Scan for the cell matching the given text and deliver its [x, y] coordinate at center. 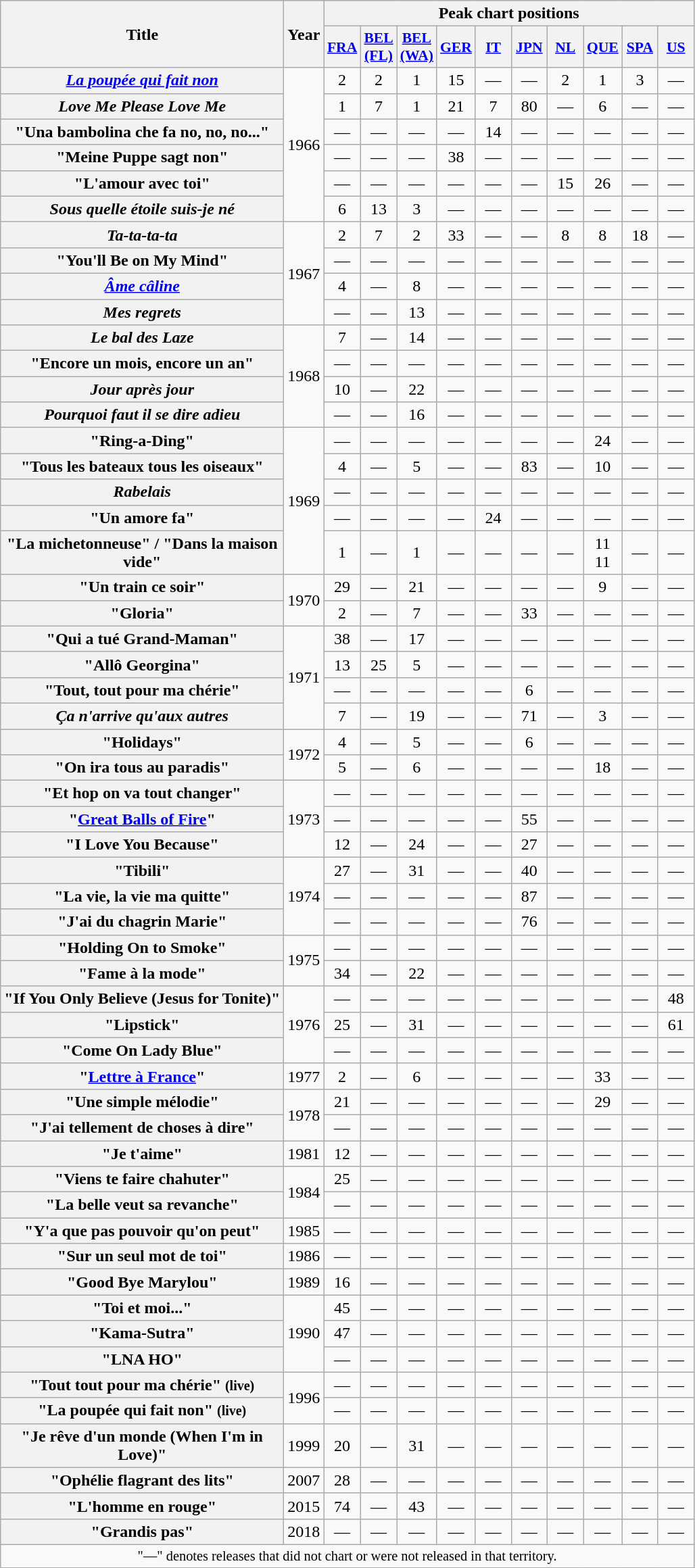
2015 [304, 1506]
1966 [304, 145]
43 [416, 1506]
1971 [304, 677]
"If You Only Believe (Jesus for Tonite)" [142, 999]
"J'ai du chagrin Marie" [142, 922]
9 [603, 587]
45 [342, 1308]
1978 [304, 1114]
1970 [304, 600]
"Fame à la mode" [142, 973]
1984 [304, 1192]
Pourquoi faut il se dire adieu [142, 415]
Peak chart positions [509, 14]
"I Love You Because" [142, 845]
28 [342, 1480]
55 [529, 819]
Ça n'arrive qu'aux autres [142, 716]
"Allô Georgina" [142, 664]
1111 [603, 553]
"Tous les bateaux tous les oiseaux" [142, 466]
"Tout, tout pour ma chérie" [142, 690]
20 [342, 1445]
"J'ai tellement de choses à dire" [142, 1127]
"LNA HO" [142, 1359]
1985 [304, 1231]
1981 [304, 1154]
Jour après jour [142, 389]
2018 [304, 1532]
FRA [342, 47]
"Lettre à France" [142, 1076]
QUE [603, 47]
1977 [304, 1076]
Rabelais [142, 492]
48 [676, 999]
"Gloria" [142, 613]
34 [342, 973]
"Lipstick" [142, 1025]
Title [142, 34]
"La michetonneuse" / "Dans la maison vide" [142, 553]
GER [456, 47]
Âme câline [142, 286]
"Kama-Sutra" [142, 1333]
"Come On Lady Blue" [142, 1050]
"Encore un mois, encore un an" [142, 364]
"L'amour avec toi" [142, 183]
71 [529, 716]
"Je t'aime" [142, 1154]
IT [494, 47]
US [676, 47]
17 [416, 639]
1968 [304, 376]
"Une simple mélodie" [142, 1102]
1999 [304, 1445]
"Tout tout pour ma chérie" (live) [142, 1385]
1969 [304, 501]
1973 [304, 819]
76 [529, 922]
BEL (FL) [379, 47]
"Sur un seul mot de toi" [142, 1256]
JPN [529, 47]
"Je rêve d'un monde (When I'm in Love)" [142, 1445]
"Toi et moi..." [142, 1308]
Sous quelle étoile suis-je né [142, 209]
Love Me Please Love Me [142, 106]
BEL (WA) [416, 47]
"Holidays" [142, 741]
"Ring-a-Ding" [142, 441]
"Un train ce soir" [142, 587]
"Viens te faire chahuter" [142, 1179]
47 [342, 1333]
NL [565, 47]
"Qui a tué Grand-Maman" [142, 639]
1974 [304, 896]
80 [529, 106]
"Ophélie flagrant des lits" [142, 1480]
1967 [304, 273]
"Holding On to Smoke" [142, 948]
2007 [304, 1480]
26 [603, 183]
Ta-ta-ta-ta [142, 235]
"Tibili" [142, 871]
"Good Bye Marylou" [142, 1282]
1990 [304, 1333]
"Meine Puppe sagt non" [142, 157]
83 [529, 466]
1976 [304, 1025]
"Un amore fa" [142, 518]
"La belle veut sa revanche" [142, 1205]
"La poupée qui fait non" (live) [142, 1411]
"Great Balls of Fire" [142, 819]
Year [304, 34]
"On ira tous au paradis" [142, 768]
19 [416, 716]
"Et hop on va tout changer" [142, 793]
74 [342, 1506]
1989 [304, 1282]
"Grandis pas" [142, 1532]
"Una bambolina che fa no, no, no..." [142, 132]
40 [529, 871]
87 [529, 896]
61 [676, 1025]
SPA [640, 47]
1975 [304, 960]
"La vie, la vie ma quitte" [142, 896]
1996 [304, 1398]
1986 [304, 1256]
"You'll Be on My Mind" [142, 260]
"—" denotes releases that did not chart or were not released in that territory. [347, 1556]
1972 [304, 754]
"Y'a que pas pouvoir qu'on peut" [142, 1231]
"L'homme en rouge" [142, 1506]
Le bal des Laze [142, 338]
La poupée qui fait non [142, 80]
Mes regrets [142, 312]
